Output the [x, y] coordinate of the center of the cell containing the given text.  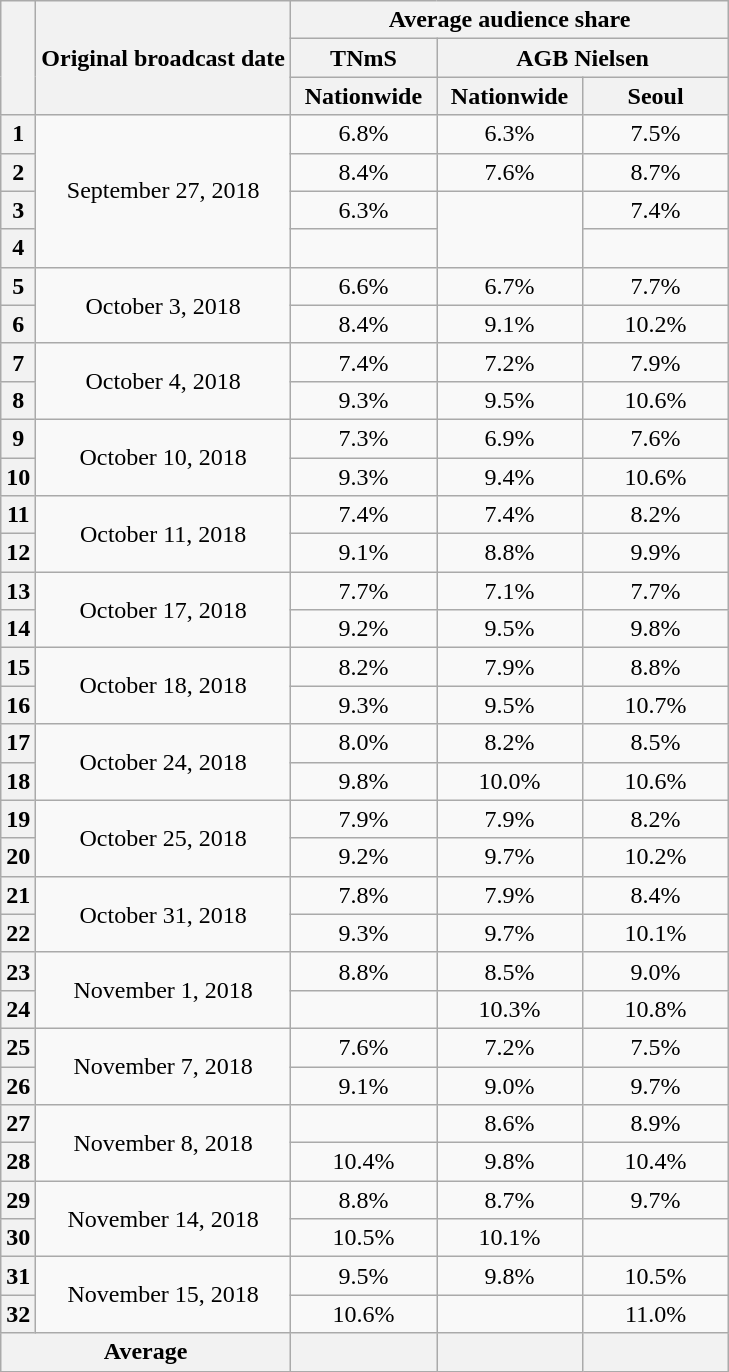
5 [18, 286]
October 25, 2018 [164, 838]
October 3, 2018 [164, 305]
9 [18, 438]
October 4, 2018 [164, 381]
1 [18, 134]
23 [18, 971]
17 [18, 743]
22 [18, 933]
8.6% [509, 1124]
8.0% [363, 743]
8 [18, 400]
October 10, 2018 [164, 457]
October 18, 2018 [164, 686]
6.8% [363, 134]
Original broadcast date [164, 58]
7 [18, 362]
21 [18, 895]
6.7% [509, 286]
10 [18, 477]
10.8% [656, 1009]
9.9% [656, 553]
7.3% [363, 438]
26 [18, 1085]
TNmS [363, 58]
24 [18, 1009]
28 [18, 1162]
27 [18, 1124]
10.0% [509, 781]
20 [18, 857]
November 8, 2018 [164, 1143]
31 [18, 1276]
13 [18, 591]
11.0% [656, 1314]
3 [18, 210]
Average audience share [509, 20]
4 [18, 248]
Average [146, 1352]
2 [18, 172]
32 [18, 1314]
10.3% [509, 1009]
November 1, 2018 [164, 990]
14 [18, 629]
29 [18, 1200]
October 24, 2018 [164, 762]
October 17, 2018 [164, 610]
7.1% [509, 591]
October 31, 2018 [164, 914]
September 27, 2018 [164, 191]
9.4% [509, 477]
8.9% [656, 1124]
15 [18, 667]
12 [18, 553]
6.9% [509, 438]
November 15, 2018 [164, 1295]
19 [18, 819]
30 [18, 1238]
11 [18, 515]
10.7% [656, 705]
October 11, 2018 [164, 534]
7.8% [363, 895]
18 [18, 781]
November 7, 2018 [164, 1066]
November 14, 2018 [164, 1219]
Seoul [656, 96]
6.6% [363, 286]
25 [18, 1047]
16 [18, 705]
6 [18, 324]
AGB Nielsen [582, 58]
